Extract the [X, Y] coordinate from the center of the cell holding the provided text.  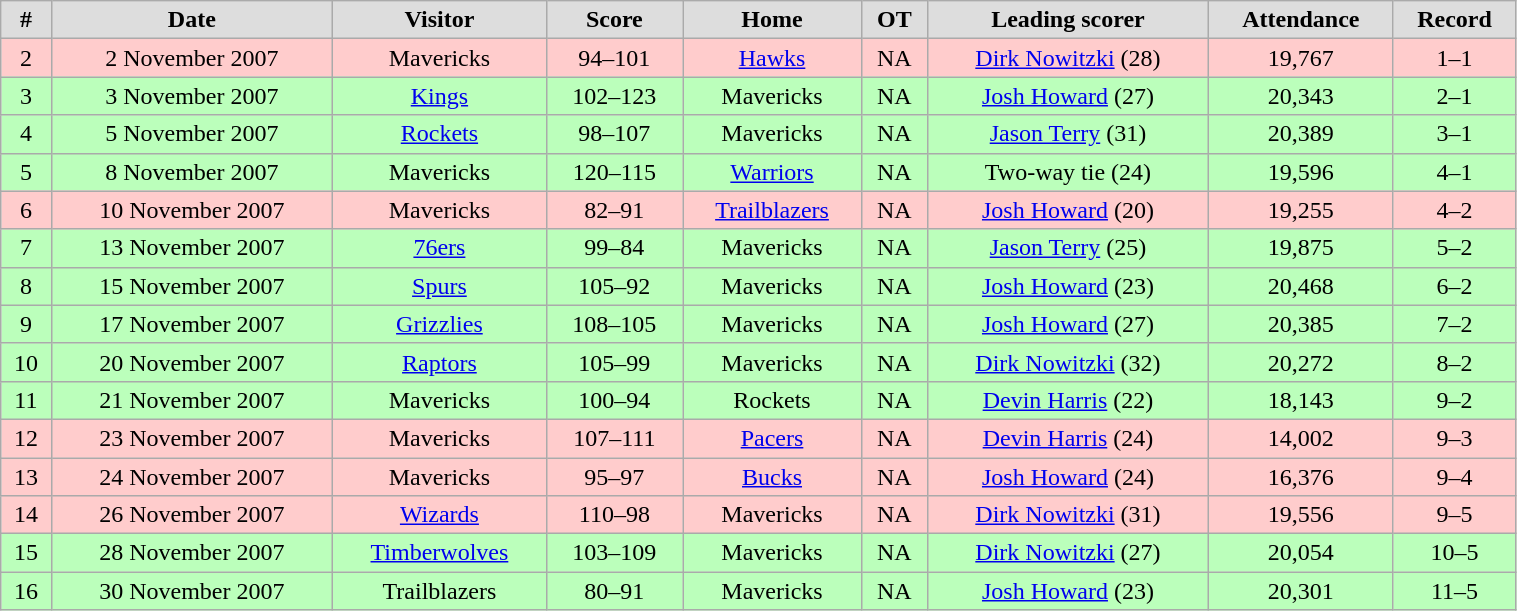
3 [26, 96]
Timberwolves [440, 553]
3–1 [1454, 134]
14,002 [1301, 438]
Jason Terry (31) [1068, 134]
16,376 [1301, 477]
8–2 [1454, 362]
13 [26, 477]
5 November 2007 [192, 134]
16 [26, 591]
20,385 [1301, 324]
19,596 [1301, 172]
20,301 [1301, 591]
11–5 [1454, 591]
13 November 2007 [192, 248]
Josh Howard (20) [1068, 210]
20,054 [1301, 553]
# [26, 20]
Leading scorer [1068, 20]
Wizards [440, 515]
10 [26, 362]
Dirk Nowitzki (27) [1068, 553]
Dirk Nowitzki (28) [1068, 58]
20 November 2007 [192, 362]
Devin Harris (22) [1068, 400]
Raptors [440, 362]
Bucks [772, 477]
105–92 [614, 286]
1–1 [1454, 58]
7 [26, 248]
15 [26, 553]
Dirk Nowitzki (31) [1068, 515]
95–97 [614, 477]
4–2 [1454, 210]
Grizzlies [440, 324]
120–115 [614, 172]
12 [26, 438]
80–91 [614, 591]
Attendance [1301, 20]
2 November 2007 [192, 58]
19,875 [1301, 248]
9–3 [1454, 438]
10 November 2007 [192, 210]
5–2 [1454, 248]
99–84 [614, 248]
82–91 [614, 210]
21 November 2007 [192, 400]
Devin Harris (24) [1068, 438]
24 November 2007 [192, 477]
Home [772, 20]
15 November 2007 [192, 286]
9–5 [1454, 515]
Kings [440, 96]
4 [26, 134]
11 [26, 400]
Pacers [772, 438]
19,255 [1301, 210]
19,556 [1301, 515]
6–2 [1454, 286]
9–2 [1454, 400]
Warriors [772, 172]
76ers [440, 248]
3 November 2007 [192, 96]
107–111 [614, 438]
26 November 2007 [192, 515]
20,389 [1301, 134]
Spurs [440, 286]
98–107 [614, 134]
20,272 [1301, 362]
28 November 2007 [192, 553]
20,343 [1301, 96]
10–5 [1454, 553]
23 November 2007 [192, 438]
Score [614, 20]
7–2 [1454, 324]
Dirk Nowitzki (32) [1068, 362]
8 November 2007 [192, 172]
8 [26, 286]
Record [1454, 20]
108–105 [614, 324]
2 [26, 58]
20,468 [1301, 286]
9–4 [1454, 477]
110–98 [614, 515]
18,143 [1301, 400]
102–123 [614, 96]
OT [895, 20]
105–99 [614, 362]
Visitor [440, 20]
30 November 2007 [192, 591]
103–109 [614, 553]
6 [26, 210]
4–1 [1454, 172]
94–101 [614, 58]
Two-way tie (24) [1068, 172]
Josh Howard (24) [1068, 477]
5 [26, 172]
Date [192, 20]
Jason Terry (25) [1068, 248]
Hawks [772, 58]
2–1 [1454, 96]
9 [26, 324]
14 [26, 515]
17 November 2007 [192, 324]
100–94 [614, 400]
19,767 [1301, 58]
